Extract the [X, Y] coordinate from the center of the cell holding the provided text.  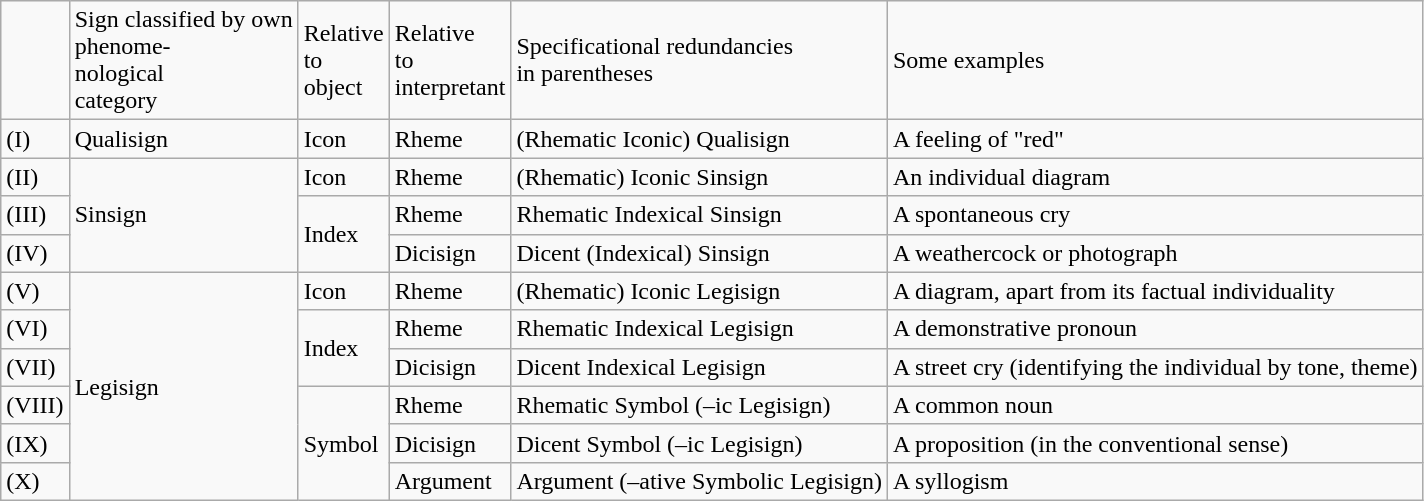
Argument [450, 481]
A weathercock or photograph [1155, 253]
(Rhematic) Iconic Sinsign [700, 177]
A diagram, apart from its factual individuality [1155, 291]
An individual diagram [1155, 177]
(IX) [35, 443]
Dicent Symbol (–ic Legisign) [700, 443]
(III) [35, 215]
(V) [35, 291]
Qualisign [184, 139]
Specificational redundancies in parentheses [700, 60]
A street cry (identifying the individual by tone, theme) [1155, 367]
Rhematic Symbol (–ic Legisign) [700, 405]
Sign classified by own phenome-nological category [184, 60]
(IV) [35, 253]
A proposition (in the conventional sense) [1155, 443]
A common noun [1155, 405]
Rhematic Indexical Legisign [700, 329]
A demonstrative pronoun [1155, 329]
Sinsign [184, 215]
(X) [35, 481]
(VIII) [35, 405]
Legisign [184, 386]
A spontaneous cry [1155, 215]
Relative to object [344, 60]
A syllogism [1155, 481]
(II) [35, 177]
Some examples [1155, 60]
(Rhematic) Iconic Legisign [700, 291]
(VII) [35, 367]
Symbol [344, 443]
(Rhematic Iconic) Qualisign [700, 139]
A feeling of "red" [1155, 139]
(I) [35, 139]
Rhematic Indexical Sinsign [700, 215]
Dicent Indexical Legisign [700, 367]
Argument (–ative Symbolic Legisign) [700, 481]
(VI) [35, 329]
Dicent (Indexical) Sinsign [700, 253]
Relative to interpretant [450, 60]
